Detect which cell encompasses the target text, then output its [X, Y] center coordinate. 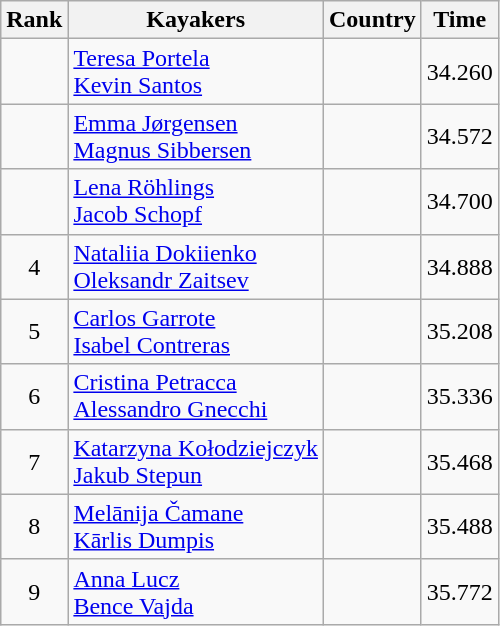
6 [34, 396]
34.888 [460, 266]
Country [372, 20]
7 [34, 462]
35.468 [460, 462]
35.336 [460, 396]
35.772 [460, 592]
Teresa PortelaKevin Santos [196, 72]
34.572 [460, 136]
34.700 [460, 202]
8 [34, 526]
Melānija ČamaneKārlis Dumpis [196, 526]
Emma JørgensenMagnus Sibbersen [196, 136]
Nataliia DokiienkoOleksandr Zaitsev [196, 266]
4 [34, 266]
35.208 [460, 332]
Rank [34, 20]
35.488 [460, 526]
Katarzyna KołodziejczykJakub Stepun [196, 462]
Lena RöhlingsJacob Schopf [196, 202]
34.260 [460, 72]
Kayakers [196, 20]
9 [34, 592]
Carlos GarroteIsabel Contreras [196, 332]
Cristina PetraccaAlessandro Gnecchi [196, 396]
5 [34, 332]
Anna LuczBence Vajda [196, 592]
Time [460, 20]
